Pinpoint the cell where the given text exists, returning its [X, Y] midpoint coordinate. 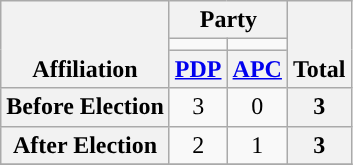
PDP [198, 69]
After Election [86, 145]
Total [319, 44]
Before Election [86, 107]
1 [257, 145]
APC [257, 69]
Party [228, 20]
2 [198, 145]
0 [257, 107]
Affiliation [86, 44]
